Return the [x, y] coordinate for the center point of the cell that contains the specified text.  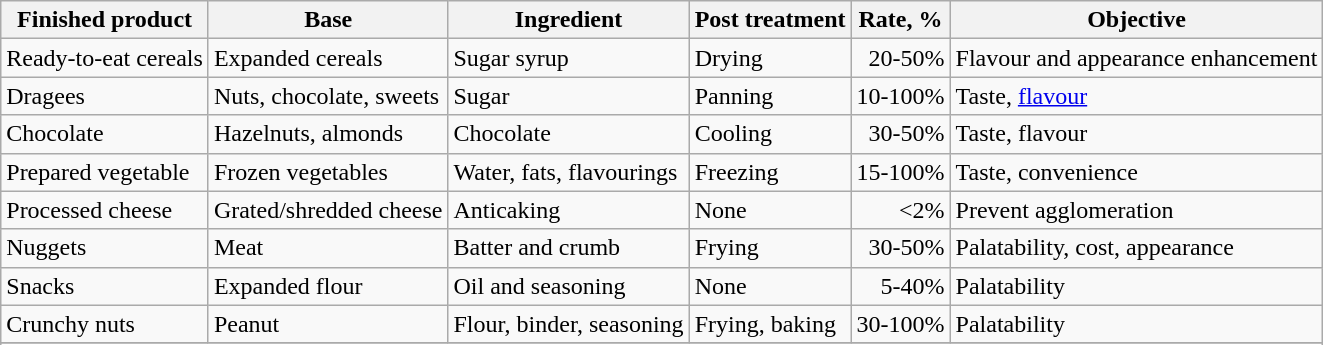
Nuts, chocolate, sweets [328, 96]
Crunchy nuts [105, 324]
Post treatment [770, 20]
Oil and seasoning [568, 286]
Peanut [328, 324]
Hazelnuts, almonds [328, 134]
Frying [770, 248]
Prepared vegetable [105, 172]
Anticaking [568, 210]
Dragees [105, 96]
Nuggets [105, 248]
Snacks [105, 286]
Cooling [770, 134]
20-50% [900, 58]
Drying [770, 58]
10-100% [900, 96]
Palatability, cost, appearance [1136, 248]
Rate, % [900, 20]
Meat [328, 248]
Objective [1136, 20]
Expanded cereals [328, 58]
Taste, convenience [1136, 172]
Grated/shredded cheese [328, 210]
Sugar syrup [568, 58]
<2% [900, 210]
15-100% [900, 172]
Freezing [770, 172]
Ingredient [568, 20]
Flavour and appearance enhancement [1136, 58]
Prevent agglomeration [1136, 210]
Sugar [568, 96]
Base [328, 20]
Frying, baking [770, 324]
Batter and crumb [568, 248]
Finished product [105, 20]
Processed cheese [105, 210]
Ready-to-eat cereals [105, 58]
Frozen vegetables [328, 172]
5-40% [900, 286]
Panning [770, 96]
Flour, binder, seasoning [568, 324]
Expanded flour [328, 286]
Water, fats, flavourings [568, 172]
30-100% [900, 324]
